Find where the given text appears and provide that cell's center as [X, Y] coordinate. 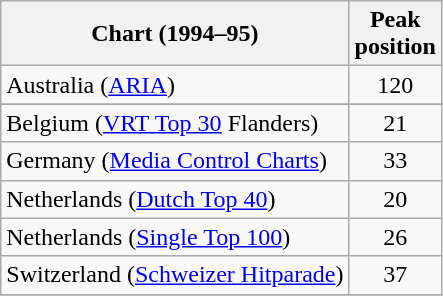
Netherlands (Single Top 100) [175, 237]
Peakposition [395, 34]
120 [395, 85]
26 [395, 237]
Germany (Media Control Charts) [175, 161]
Netherlands (Dutch Top 40) [175, 199]
Chart (1994–95) [175, 34]
37 [395, 275]
Australia (ARIA) [175, 85]
Belgium (VRT Top 30 Flanders) [175, 123]
Switzerland (Schweizer Hitparade) [175, 275]
33 [395, 161]
21 [395, 123]
20 [395, 199]
